Pinpoint the cell where the given text exists, returning its [x, y] midpoint coordinate. 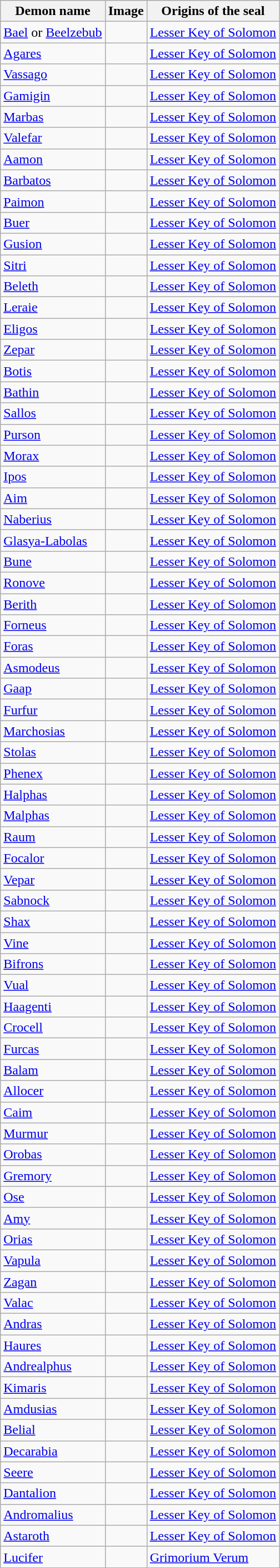
Vepar [53, 879]
Dantalion [53, 1493]
Shax [53, 921]
Valefar [53, 138]
Paimon [53, 201]
Purson [53, 435]
Allocer [53, 1091]
Vine [53, 943]
Foras [53, 647]
Zagan [53, 1281]
Caim [53, 1112]
Eligos [53, 329]
Malphas [53, 816]
Demon name [53, 11]
Phenex [53, 773]
Belial [53, 1430]
Asmodeus [53, 668]
Morax [53, 456]
Raum [53, 837]
Furcas [53, 1049]
Bael or Beelzebub [53, 32]
Marchosias [53, 731]
Aamon [53, 159]
Zepar [53, 350]
Gremory [53, 1176]
Andrealphus [53, 1367]
Murmur [53, 1133]
Vual [53, 985]
Beleth [53, 287]
Forneus [53, 625]
Aim [53, 498]
Orias [53, 1239]
Bifrons [53, 964]
Decarabia [53, 1451]
Lucifer [53, 1557]
Gamigin [53, 96]
Vapula [53, 1260]
Halphas [53, 795]
Amdusias [53, 1409]
Bune [53, 561]
Leraie [53, 308]
Ipos [53, 477]
Grimorium Verum [213, 1557]
Origins of the seal [213, 11]
Bathin [53, 392]
Haagenti [53, 1007]
Seere [53, 1472]
Image [126, 11]
Marbas [53, 117]
Sabnock [53, 900]
Vassago [53, 75]
Naberius [53, 519]
Gaap [53, 689]
Buer [53, 223]
Sallos [53, 413]
Andromalius [53, 1515]
Orobas [53, 1155]
Furfur [53, 710]
Valac [53, 1303]
Kimaris [53, 1388]
Stolas [53, 752]
Agares [53, 53]
Ose [53, 1197]
Gusion [53, 244]
Sitri [53, 265]
Glasya-Labolas [53, 540]
Botis [53, 371]
Haures [53, 1345]
Barbatos [53, 180]
Crocell [53, 1028]
Focalor [53, 858]
Berith [53, 604]
Andras [53, 1324]
Amy [53, 1218]
Ronove [53, 583]
Balam [53, 1070]
Astaroth [53, 1536]
